Output the [x, y] coordinate of the center of the cell containing the given text.  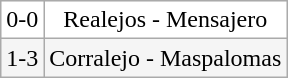
Corralejo - Maspalomas [166, 58]
0-0 [22, 20]
1-3 [22, 58]
Realejos - Mensajero [166, 20]
